Scan for the cell matching the given text and deliver its (x, y) coordinate at center. 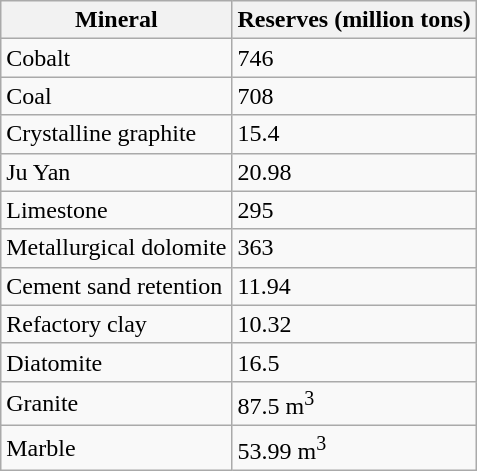
Ju Yan (116, 172)
746 (354, 58)
Reserves (million tons) (354, 20)
16.5 (354, 362)
Cobalt (116, 58)
Diatomite (116, 362)
15.4 (354, 134)
708 (354, 96)
Limestone (116, 210)
Marble (116, 448)
10.32 (354, 324)
Cement sand retention (116, 286)
Crystalline graphite (116, 134)
363 (354, 248)
295 (354, 210)
Refactory clay (116, 324)
87.5 m3 (354, 404)
20.98 (354, 172)
11.94 (354, 286)
53.99 m3 (354, 448)
Metallurgical dolomite (116, 248)
Coal (116, 96)
Mineral (116, 20)
Granite (116, 404)
